Scan for the cell matching the given text and deliver its (x, y) coordinate at center. 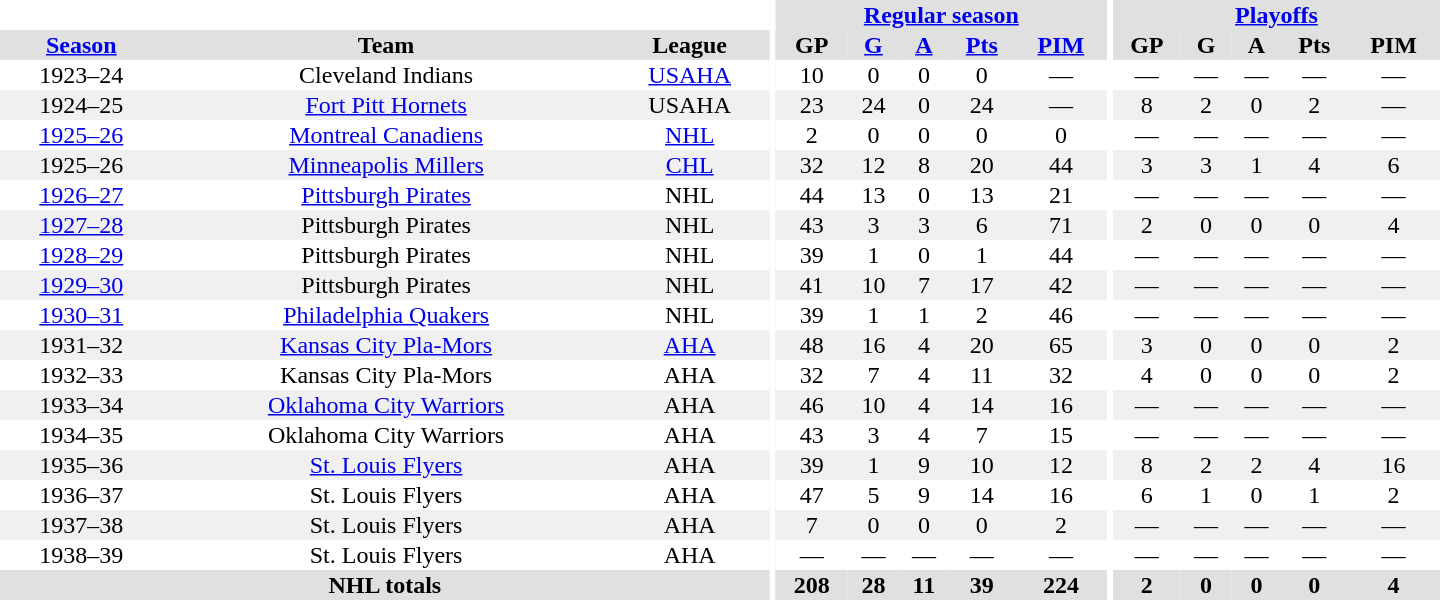
47 (812, 495)
1936–37 (82, 495)
71 (1060, 225)
224 (1060, 585)
1929–30 (82, 285)
65 (1060, 345)
1933–34 (82, 405)
42 (1060, 285)
23 (812, 105)
1937–38 (82, 525)
Cleveland Indians (386, 75)
1927–28 (82, 225)
League (690, 45)
Philadelphia Quakers (386, 315)
1923–24 (82, 75)
48 (812, 345)
Team (386, 45)
1930–31 (82, 315)
NHL totals (385, 585)
1928–29 (82, 255)
Montreal Canadiens (386, 135)
1938–39 (82, 555)
Fort Pitt Hornets (386, 105)
CHL (690, 165)
1932–33 (82, 375)
Season (82, 45)
Regular season (941, 15)
41 (812, 285)
21 (1060, 195)
28 (873, 585)
1935–36 (82, 465)
1924–25 (82, 105)
Playoffs (1276, 15)
208 (812, 585)
17 (982, 285)
15 (1060, 435)
Minneapolis Millers (386, 165)
1934–35 (82, 435)
1931–32 (82, 345)
5 (873, 495)
1926–27 (82, 195)
